Extract the (x, y) coordinate from the center of the cell holding the provided text.  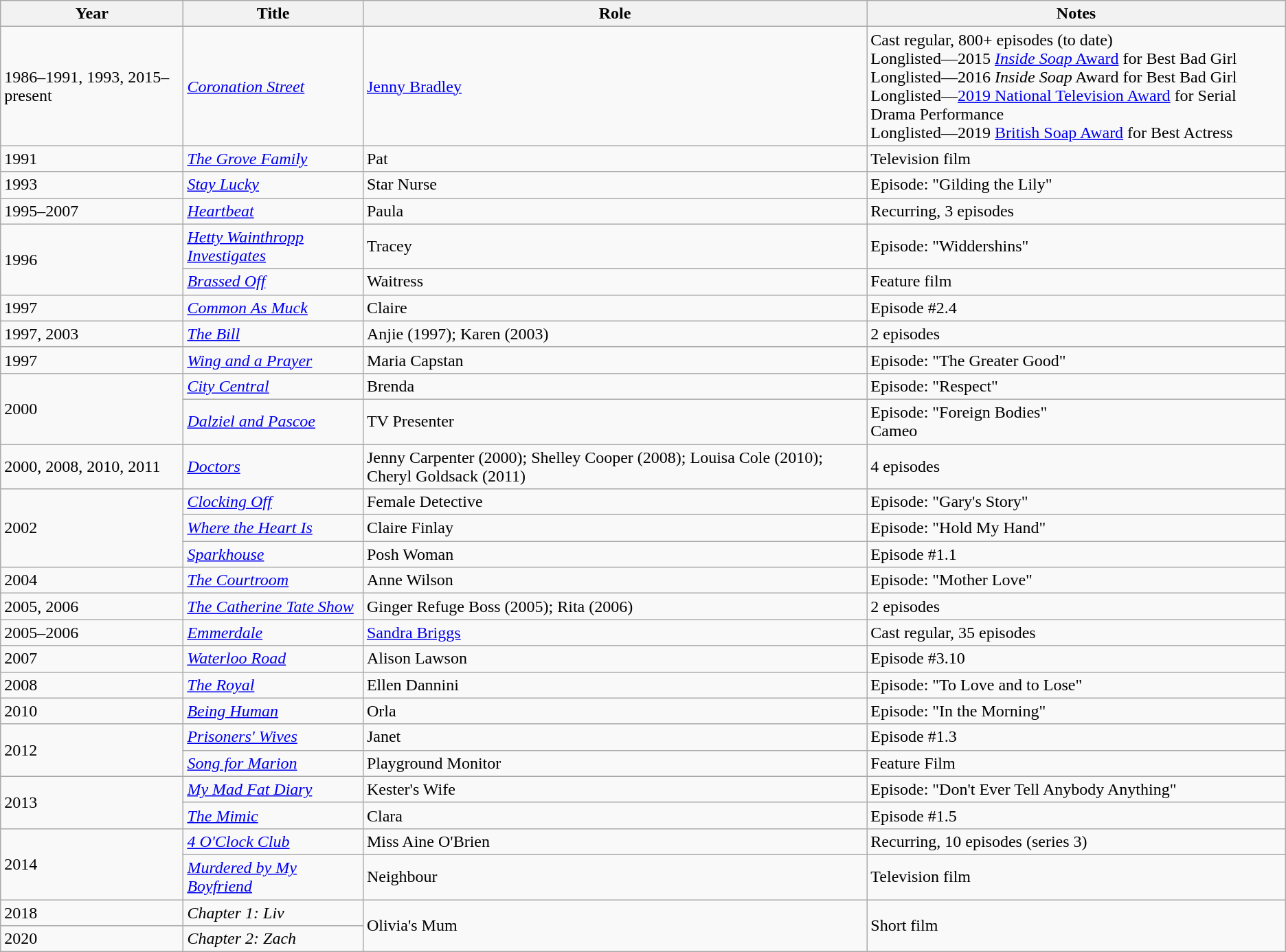
The Grove Family (273, 159)
City Central (273, 386)
Sandra Briggs (614, 633)
Orla (614, 711)
2018 (92, 913)
Chapter 2: Zach (273, 939)
2000, 2008, 2010, 2011 (92, 466)
Sparkhouse (273, 554)
2005, 2006 (92, 607)
2007 (92, 659)
Episode: "To Love and to Lose" (1076, 685)
Miss Aine O'Brien (614, 841)
Emmerdale (273, 633)
Episode: "The Greater Good" (1076, 360)
Female Detective (614, 502)
Feature Film (1076, 763)
Janet (614, 737)
Star Nurse (614, 185)
Chapter 1: Liv (273, 913)
Alison Lawson (614, 659)
Episode: "In the Morning" (1076, 711)
2008 (92, 685)
Kester's Wife (614, 789)
Episode: "Widdershins" (1076, 246)
Episode: "Gilding the Lily" (1076, 185)
Short film (1076, 926)
Playground Monitor (614, 763)
My Mad Fat Diary (273, 789)
2020 (92, 939)
Where the Heart Is (273, 528)
Notes (1076, 14)
Being Human (273, 711)
Stay Lucky (273, 185)
1991 (92, 159)
Posh Woman (614, 554)
Episode #1.5 (1076, 815)
Ginger Refuge Boss (2005); Rita (2006) (614, 607)
2005–2006 (92, 633)
Clara (614, 815)
Ellen Dannini (614, 685)
1997, 2003 (92, 334)
The Mimic (273, 815)
Year (92, 14)
Episode: "Hold My Hand" (1076, 528)
Prisoners' Wives (273, 737)
Recurring, 3 episodes (1076, 211)
Murdered by My Boyfriend (273, 876)
Common As Muck (273, 308)
Clocking Off (273, 502)
Coronation Street (273, 87)
The Courtroom (273, 580)
Episode: "Don't Ever Tell Anybody Anything" (1076, 789)
1995–2007 (92, 211)
Episode #1.1 (1076, 554)
Role (614, 14)
4 O'Clock Club (273, 841)
Heartbeat (273, 211)
1986–1991, 1993, 2015–present (92, 87)
2002 (92, 528)
Claire Finlay (614, 528)
2013 (92, 802)
2012 (92, 750)
Episode: "Gary's Story" (1076, 502)
2004 (92, 580)
2014 (92, 864)
Wing and a Prayer (273, 360)
Title (273, 14)
The Royal (273, 685)
2010 (92, 711)
Brenda (614, 386)
Jenny Carpenter (2000); Shelley Cooper (2008); Louisa Cole (2010); Cheryl Goldsack (2011) (614, 466)
Maria Capstan (614, 360)
Doctors (273, 466)
Pat (614, 159)
Jenny Bradley (614, 87)
Brassed Off (273, 282)
TV Presenter (614, 422)
Cast regular, 35 episodes (1076, 633)
The Bill (273, 334)
Recurring, 10 episodes (series 3) (1076, 841)
Paula (614, 211)
Anne Wilson (614, 580)
Episode #3.10 (1076, 659)
Episode: "Mother Love" (1076, 580)
2000 (92, 408)
Episode: "Respect" (1076, 386)
Hetty Wainthropp Investigates (273, 246)
Anjie (1997); Karen (2003) (614, 334)
Episode #2.4 (1076, 308)
4 episodes (1076, 466)
Waterloo Road (273, 659)
Olivia's Mum (614, 926)
The Catherine Tate Show (273, 607)
Tracey (614, 246)
Episode: "Foreign Bodies" Cameo (1076, 422)
Song for Marion (273, 763)
Dalziel and Pascoe (273, 422)
Waitress (614, 282)
1993 (92, 185)
Claire (614, 308)
Episode #1.3 (1076, 737)
Feature film (1076, 282)
1996 (92, 260)
Neighbour (614, 876)
